Locate the cell with the specified text and output its [x, y] center coordinate. 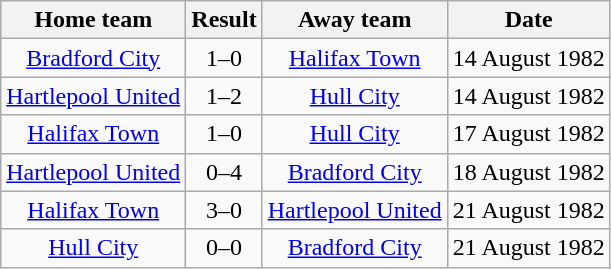
Date [528, 20]
0–4 [224, 172]
Result [224, 20]
1–2 [224, 96]
Home team [94, 20]
0–0 [224, 248]
17 August 1982 [528, 134]
18 August 1982 [528, 172]
Away team [354, 20]
3–0 [224, 210]
